Capture the cell that displays the provided text and extract its [x, y] central coordinate. 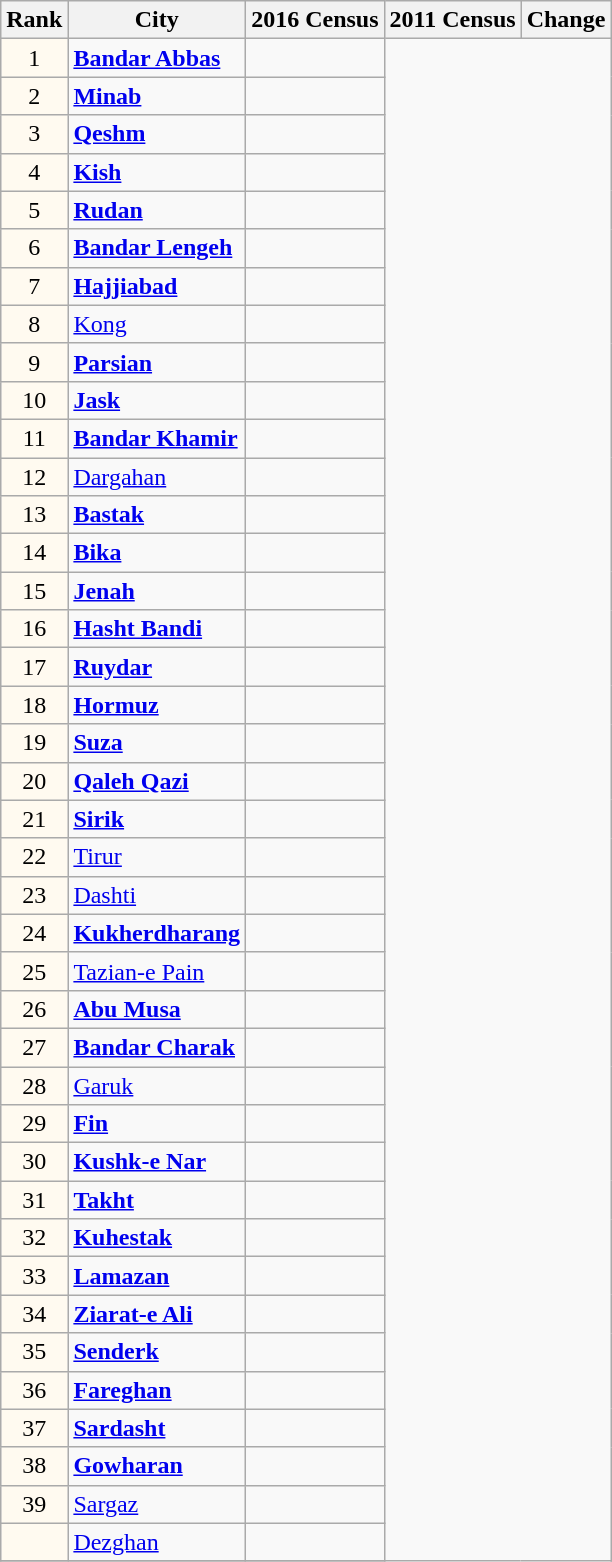
26 [34, 1009]
30 [34, 1162]
Rank [34, 20]
Senderk [157, 1352]
Tazian-e Pain [157, 971]
Jask [157, 400]
Kushk-e Nar [157, 1162]
Bika [157, 553]
11 [34, 438]
29 [34, 1124]
39 [34, 1504]
16 [34, 629]
35 [34, 1352]
Bandar Khamir [157, 438]
Bandar Lengeh [157, 248]
2011 Census [452, 20]
4 [34, 172]
Rudan [157, 210]
10 [34, 400]
33 [34, 1276]
Sargaz [157, 1504]
19 [34, 743]
Lamazan [157, 1276]
36 [34, 1390]
Fareghan [157, 1390]
Ruydar [157, 667]
Bandar Abbas [157, 58]
1 [34, 58]
Takht [157, 1200]
24 [34, 933]
2 [34, 96]
Dezghan [157, 1542]
Kukherdharang [157, 933]
21 [34, 819]
Fin [157, 1124]
Change [566, 20]
Sardasht [157, 1428]
Minab [157, 96]
Kish [157, 172]
6 [34, 248]
Kuhestak [157, 1238]
32 [34, 1238]
5 [34, 210]
22 [34, 857]
27 [34, 1047]
Hasht Bandi [157, 629]
9 [34, 362]
Sirik [157, 819]
Bandar Charak [157, 1047]
Qeshm [157, 134]
20 [34, 781]
Parsian [157, 362]
38 [34, 1466]
13 [34, 515]
23 [34, 895]
Gowharan [157, 1466]
Suza [157, 743]
Bastak [157, 515]
Dargahan [157, 477]
Kong [157, 324]
Qaleh Qazi [157, 781]
Hormuz [157, 705]
Tirur [157, 857]
28 [34, 1085]
31 [34, 1200]
37 [34, 1428]
15 [34, 591]
Jenah [157, 591]
17 [34, 667]
Hajjiabad [157, 286]
Abu Musa [157, 1009]
3 [34, 134]
25 [34, 971]
Garuk [157, 1085]
Ziarat-e Ali [157, 1314]
14 [34, 553]
18 [34, 705]
12 [34, 477]
8 [34, 324]
34 [34, 1314]
7 [34, 286]
2016 Census [315, 20]
City [157, 20]
Dashti [157, 895]
